Provide the [X, Y] coordinate of the cell's center where the given text is located.  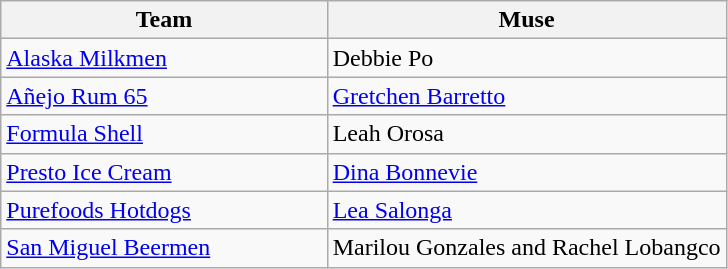
Muse [526, 20]
Formula Shell [164, 134]
Alaska Milkmen [164, 58]
Team [164, 20]
Gretchen Barretto [526, 96]
Añejo Rum 65 [164, 96]
Dina Bonnevie [526, 172]
Purefoods Hotdogs [164, 210]
Leah Orosa [526, 134]
Presto Ice Cream [164, 172]
Debbie Po [526, 58]
Lea Salonga [526, 210]
San Miguel Beermen [164, 248]
Marilou Gonzales and Rachel Lobangco [526, 248]
